For the text-containing cell, return its midpoint in (x, y) coordinate format. 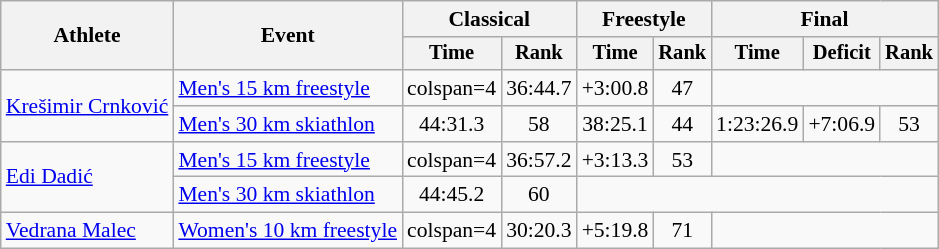
47 (682, 88)
38:25.1 (616, 124)
Classical (490, 19)
Krešimir Crnković (88, 106)
44:45.2 (452, 195)
30:20.3 (538, 231)
71 (682, 231)
+3:00.8 (616, 88)
+5:19.8 (616, 231)
Athlete (88, 36)
+3:13.3 (616, 160)
Vedrana Malec (88, 231)
Women's 10 km freestyle (288, 231)
Deficit (842, 54)
44 (682, 124)
Final (824, 19)
+7:06.9 (842, 124)
58 (538, 124)
36:44.7 (538, 88)
36:57.2 (538, 160)
Freestyle (644, 19)
1:23:26.9 (757, 124)
Edi Dadić (88, 178)
Event (288, 36)
44:31.3 (452, 124)
60 (538, 195)
